Pinpoint the cell where the given text exists, returning its (x, y) midpoint coordinate. 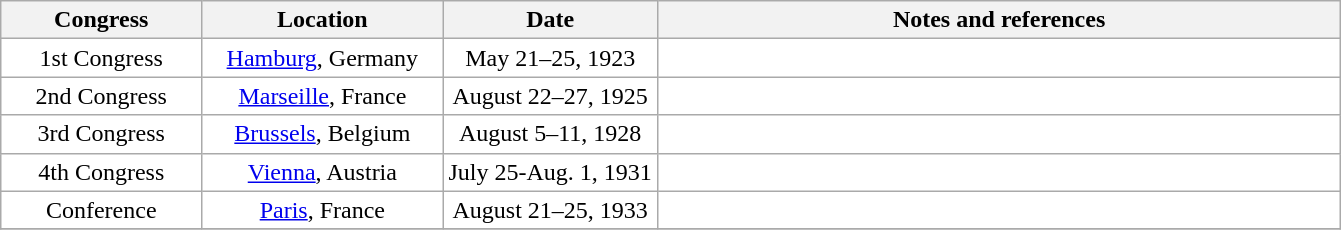
2nd Congress (102, 96)
August 22–27, 1925 (550, 96)
Date (550, 20)
Congress (102, 20)
Paris, France (322, 210)
Conference (102, 210)
August 21–25, 1933 (550, 210)
Hamburg, Germany (322, 58)
Marseille, France (322, 96)
May 21–25, 1923 (550, 58)
July 25-Aug. 1, 1931 (550, 172)
Location (322, 20)
Brussels, Belgium (322, 134)
1st Congress (102, 58)
August 5–11, 1928 (550, 134)
3rd Congress (102, 134)
Notes and references (998, 20)
Vienna, Austria (322, 172)
4th Congress (102, 172)
